Locate the cell with the specified text and output its (X, Y) center coordinate. 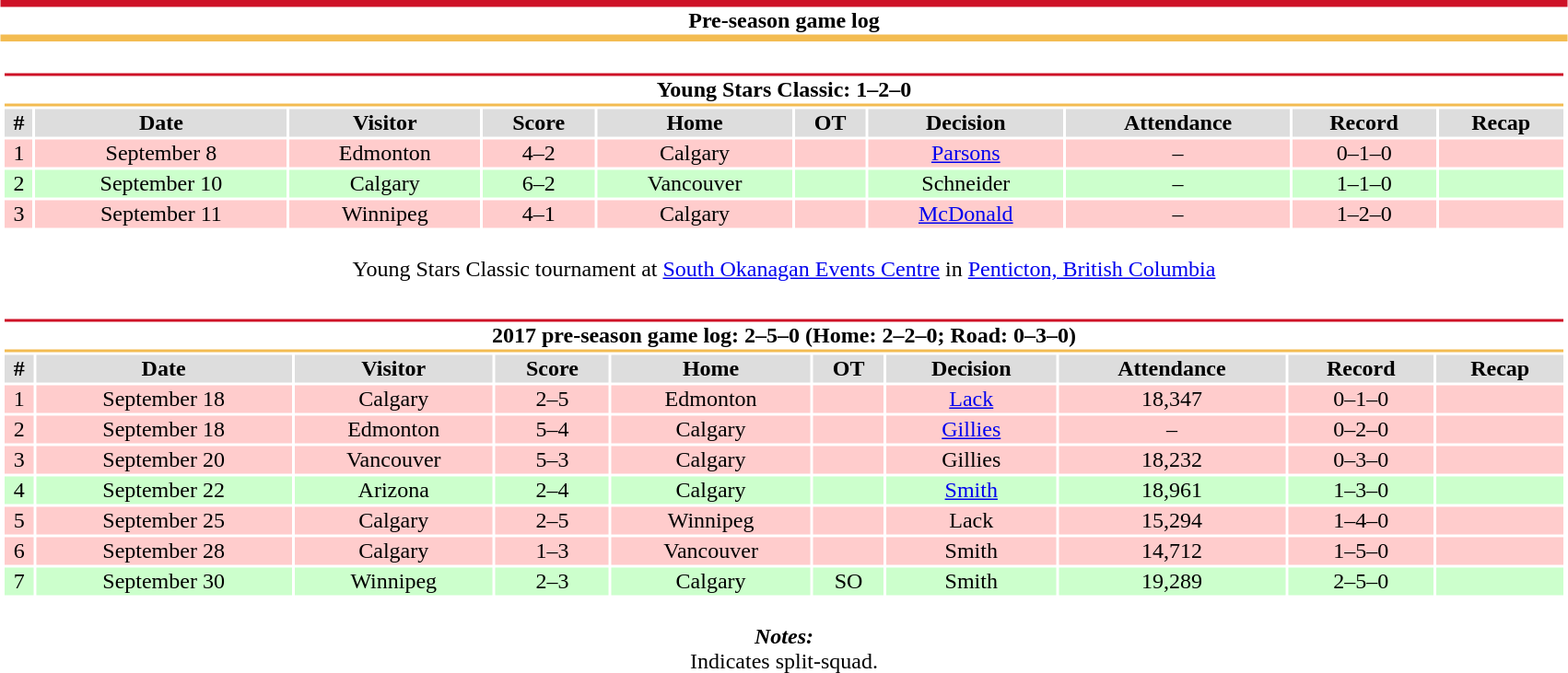
September 20 (164, 459)
18,347 (1172, 399)
14,712 (1172, 551)
7 (18, 581)
4 (18, 491)
5 (18, 520)
Young Stars Classic: 1–2–0 (783, 90)
4–2 (538, 154)
September 28 (164, 551)
Young Stars Classic tournament at South Okanagan Events Centre in Penticton, British Columbia (783, 256)
September 8 (160, 154)
Schneider (965, 183)
4–1 (538, 215)
6–2 (538, 183)
18,232 (1172, 459)
6 (18, 551)
1–3–0 (1362, 491)
Pre-season game log (784, 20)
1–2–0 (1364, 215)
2–4 (552, 491)
1–4–0 (1362, 520)
McDonald (965, 215)
1–5–0 (1362, 551)
September 25 (164, 520)
0–3–0 (1362, 459)
15,294 (1172, 520)
Arizona (393, 491)
18,961 (1172, 491)
Parsons (965, 154)
0–2–0 (1362, 430)
2–5–0 (1362, 581)
September 22 (164, 491)
2–3 (552, 581)
SO (849, 581)
5–3 (552, 459)
5–4 (552, 430)
1–1–0 (1364, 183)
1–3 (552, 551)
19,289 (1172, 581)
September 10 (160, 183)
September 11 (160, 215)
September 30 (164, 581)
2017 pre-season game log: 2–5–0 (Home: 2–2–0; Road: 0–3–0) (783, 335)
